Return [x, y] of the center of cell containing provided text 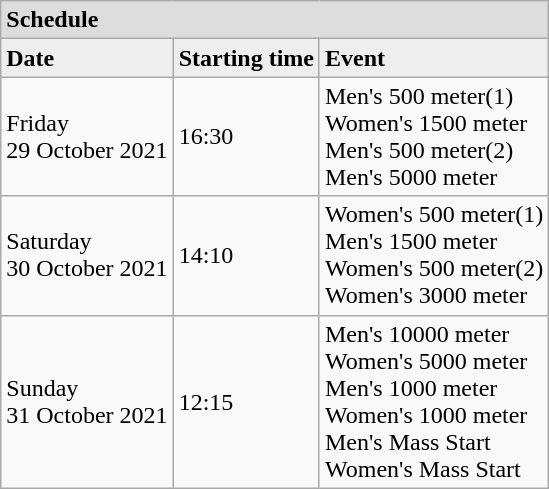
Saturday 30 October 2021 [87, 256]
14:10 [246, 256]
Women's 500 meter(1) Men's 1500 meter Women's 500 meter(2) Women's 3000 meter [434, 256]
Friday 29 October 2021 [87, 136]
Schedule [275, 20]
16:30 [246, 136]
Event [434, 58]
Sunday 31 October 2021 [87, 402]
12:15 [246, 402]
Men's 500 meter(1) Women's 1500 meter Men's 500 meter(2) Men's 5000 meter [434, 136]
Men's 10000 meter Women's 5000 meter Men's 1000 meter Women's 1000 meter Men's Mass Start Women's Mass Start [434, 402]
Starting time [246, 58]
Date [87, 58]
